Extract the (x, y) coordinate from the center of the cell holding the provided text.  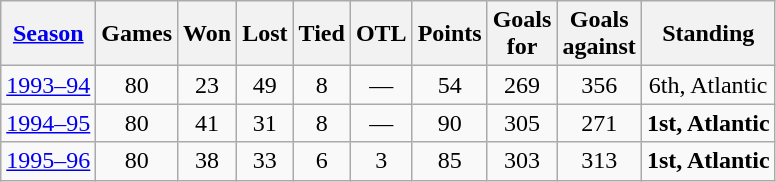
1995–96 (48, 161)
54 (450, 85)
Season (48, 34)
305 (522, 123)
1993–94 (48, 85)
38 (208, 161)
Goalsfor (522, 34)
Won (208, 34)
1994–95 (48, 123)
85 (450, 161)
269 (522, 85)
6th, Atlantic (708, 85)
Tied (322, 34)
31 (265, 123)
Points (450, 34)
271 (599, 123)
OTL (381, 34)
90 (450, 123)
313 (599, 161)
23 (208, 85)
303 (522, 161)
3 (381, 161)
Lost (265, 34)
Goalsagainst (599, 34)
Standing (708, 34)
41 (208, 123)
33 (265, 161)
6 (322, 161)
356 (599, 85)
Games (137, 34)
49 (265, 85)
